Identify which cell holds the provided text, then report its [X, Y] central coordinate. 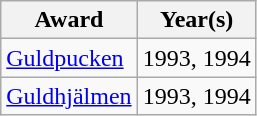
Guldhjälmen [69, 96]
Award [69, 20]
Guldpucken [69, 58]
Year(s) [196, 20]
